Find where the given text appears and provide that cell's center as [x, y] coordinate. 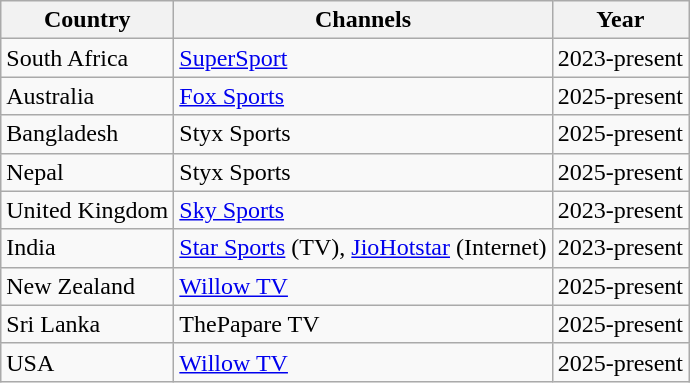
Star Sports (TV), JioHotstar (Internet) [363, 248]
SuperSport [363, 58]
Bangladesh [88, 134]
Sky Sports [363, 210]
New Zealand [88, 286]
Year [620, 20]
Channels [363, 20]
United Kingdom [88, 210]
Country [88, 20]
USA [88, 362]
ThePapare TV [363, 324]
Australia [88, 96]
India [88, 248]
South Africa [88, 58]
Sri Lanka [88, 324]
Nepal [88, 172]
Fox Sports [363, 96]
